Determine the (X, Y) coordinate at the center of the cell enclosing the given text.  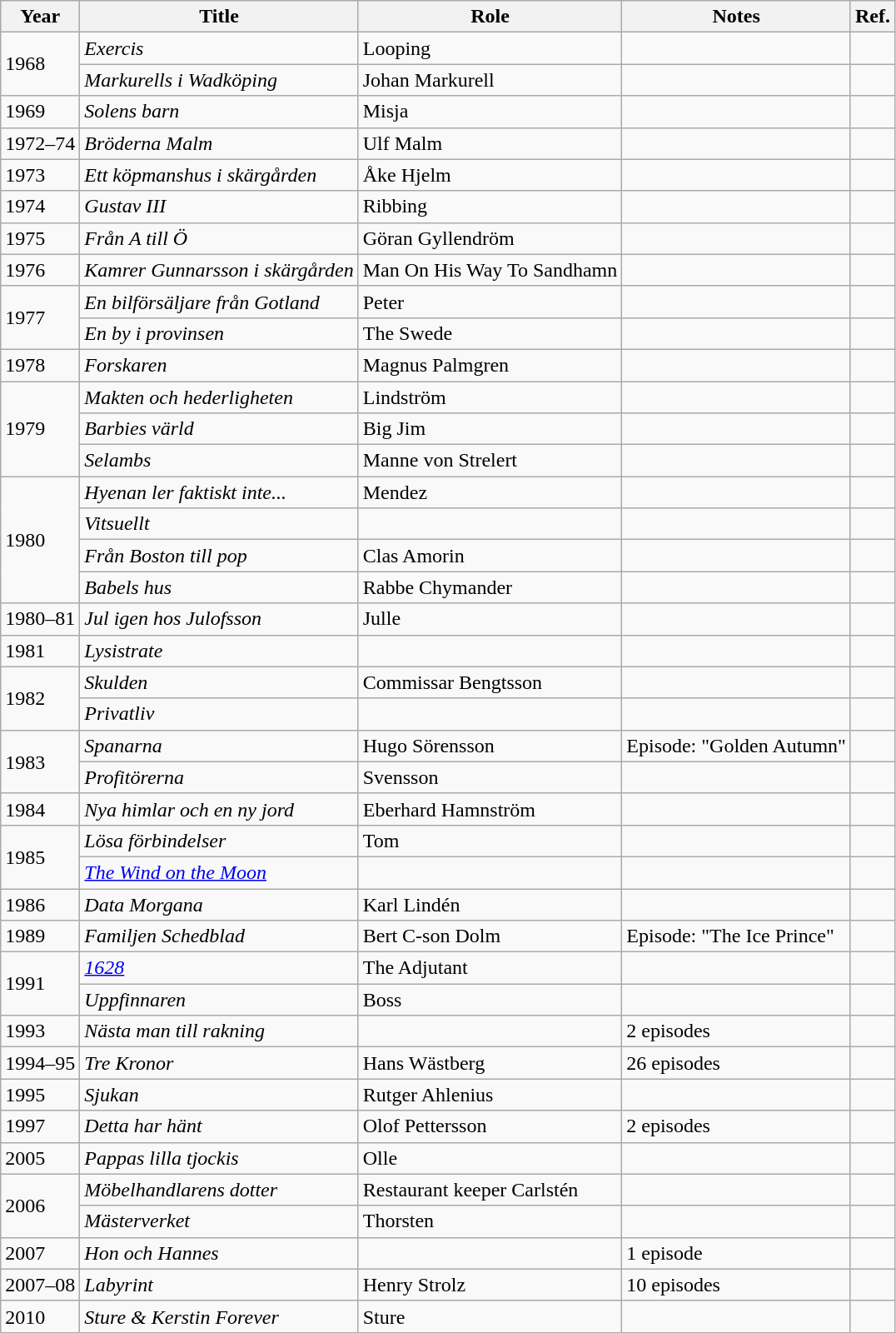
Ulf Malm (490, 143)
Labyrint (219, 1285)
1980 (40, 540)
Commissar Bengtsson (490, 682)
Clas Amorin (490, 556)
Forskaren (219, 365)
1975 (40, 238)
Tre Kronor (219, 1063)
2006 (40, 1206)
Selambs (219, 461)
Hyenan ler faktiskt inte... (219, 492)
1981 (40, 651)
Ref. (873, 17)
Kamrer Gunnarsson i skärgården (219, 270)
The Swede (490, 333)
Misja (490, 112)
Manne von Strelert (490, 461)
Skulden (219, 682)
Solens barn (219, 112)
Notes (736, 17)
Ribbing (490, 207)
1969 (40, 112)
Sjukan (219, 1095)
Exercis (219, 48)
2007–08 (40, 1285)
1968 (40, 64)
Karl Lindén (490, 904)
Svensson (490, 777)
1 episode (736, 1253)
1989 (40, 936)
Åke Hjelm (490, 175)
Looping (490, 48)
2007 (40, 1253)
Pappas lilla tjockis (219, 1158)
Markurells i Wadköping (219, 80)
1986 (40, 904)
Henry Strolz (490, 1285)
Nästa man till rakning (219, 1031)
Boss (490, 1000)
Mästerverket (219, 1221)
2005 (40, 1158)
Babels hus (219, 587)
Magnus Palmgren (490, 365)
Spanarna (219, 746)
Jul igen hos Julofsson (219, 619)
Episode: "Golden Autumn" (736, 746)
Makten och hederligheten (219, 397)
En bilförsäljare från Gotland (219, 302)
1983 (40, 761)
Eberhard Hamnström (490, 809)
Hon och Hannes (219, 1253)
The Wind on the Moon (219, 872)
The Adjutant (490, 968)
Gustav III (219, 207)
1993 (40, 1031)
1976 (40, 270)
1997 (40, 1126)
1991 (40, 984)
Hugo Sörensson (490, 746)
1984 (40, 809)
Lösa förbindelser (219, 841)
1982 (40, 698)
Johan Markurell (490, 80)
Episode: "The Ice Prince" (736, 936)
Data Morgana (219, 904)
Göran Gyllendröm (490, 238)
Bröderna Malm (219, 143)
Barbies värld (219, 429)
Role (490, 17)
1977 (40, 317)
Lysistrate (219, 651)
Tom (490, 841)
1995 (40, 1095)
Sture (490, 1316)
Vitsuellt (219, 524)
Olof Pettersson (490, 1126)
1979 (40, 429)
Title (219, 17)
Olle (490, 1158)
Från A till Ö (219, 238)
Man On His Way To Sandhamn (490, 270)
2010 (40, 1316)
Från Boston till pop (219, 556)
Rabbe Chymander (490, 587)
Julle (490, 619)
Uppfinnaren (219, 1000)
Lindström (490, 397)
1980–81 (40, 619)
Detta har hänt (219, 1126)
Bert C-son Dolm (490, 936)
Profitörerna (219, 777)
Mendez (490, 492)
Year (40, 17)
Big Jim (490, 429)
1972–74 (40, 143)
26 episodes (736, 1063)
Familjen Schedblad (219, 936)
1628 (219, 968)
Hans Wästberg (490, 1063)
Thorsten (490, 1221)
1974 (40, 207)
1985 (40, 856)
Restaurant keeper Carlstén (490, 1190)
Rutger Ahlenius (490, 1095)
Peter (490, 302)
En by i provinsen (219, 333)
Sture & Kerstin Forever (219, 1316)
1978 (40, 365)
Ett köpmanshus i skärgården (219, 175)
Möbelhandlarens dotter (219, 1190)
Nya himlar och en ny jord (219, 809)
1994–95 (40, 1063)
Privatliv (219, 714)
1973 (40, 175)
10 episodes (736, 1285)
